Capture the cell that displays the provided text and extract its (X, Y) central coordinate. 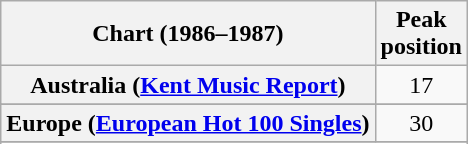
Chart (1986–1987) (188, 34)
Australia (Kent Music Report) (188, 85)
Peakposition (421, 34)
30 (421, 123)
Europe (European Hot 100 Singles) (188, 123)
17 (421, 85)
